Find where the given text appears and provide that cell's center as (x, y) coordinate. 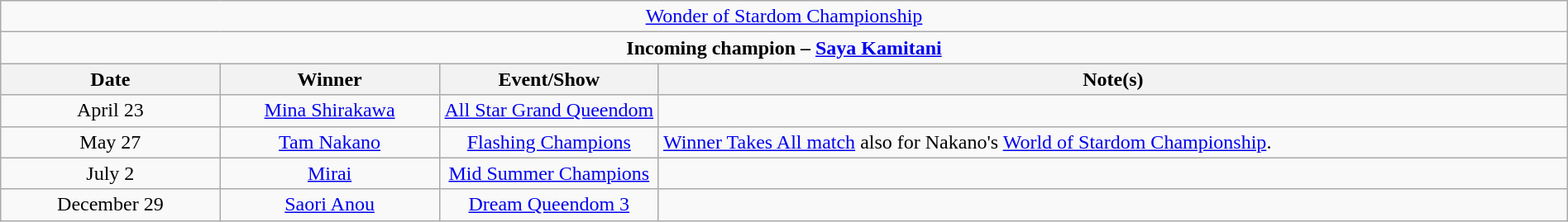
Event/Show (549, 79)
Winner Takes All match also for Nakano's World of Stardom Championship. (1113, 142)
Tam Nakano (329, 142)
Note(s) (1113, 79)
May 27 (111, 142)
Saori Anou (329, 205)
Wonder of Stardom Championship (784, 17)
Flashing Champions (549, 142)
Incoming champion – Saya Kamitani (784, 48)
July 2 (111, 173)
Mina Shirakawa (329, 111)
Dream Queendom 3 (549, 205)
Date (111, 79)
April 23 (111, 111)
Winner (329, 79)
Mirai (329, 173)
All Star Grand Queendom (549, 111)
Mid Summer Champions (549, 173)
December 29 (111, 205)
